Output the [x, y] coordinate of the center of the cell containing the given text.  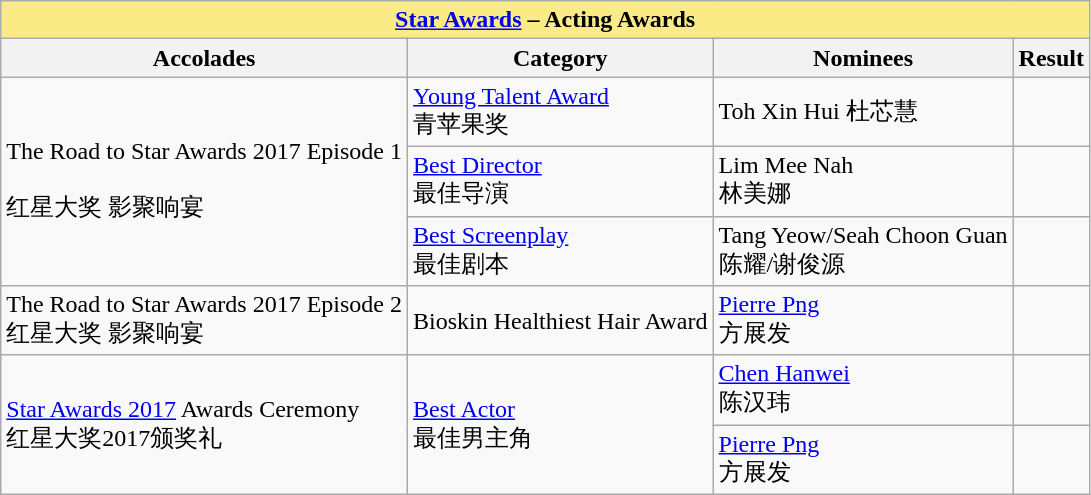
Young Talent Award 青苹果奖 [560, 112]
Accolades [204, 58]
Star Awards 2017 Awards Ceremony 红星大奖2017颁奖礼 [204, 424]
Bioskin Healthiest Hair Award [560, 321]
Lim Mee Nah 林美娜 [863, 181]
Best Screenplay 最佳剧本 [560, 251]
Result [1051, 58]
Best Actor 最佳男主角 [560, 424]
Star Awards – Acting Awards [546, 20]
The Road to Star Awards 2017 Episode 2 红星大奖 影聚响宴 [204, 321]
Chen Hanwei 陈汉玮 [863, 390]
The Road to Star Awards 2017 Episode 1 红星大奖 影聚响宴 [204, 182]
Category [560, 58]
Tang Yeow/Seah Choon Guan 陈耀/谢俊源 [863, 251]
Toh Xin Hui 杜芯慧 [863, 112]
Best Director 最佳导演 [560, 181]
Nominees [863, 58]
